Pinpoint the cell where the given text exists, returning its [X, Y] midpoint coordinate. 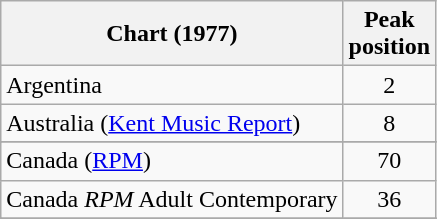
Argentina [172, 85]
2 [389, 85]
Australia (Kent Music Report) [172, 123]
8 [389, 123]
Chart (1977) [172, 34]
70 [389, 161]
Peakposition [389, 34]
36 [389, 199]
Canada (RPM) [172, 161]
Canada RPM Adult Contemporary [172, 199]
